Determine the [X, Y] coordinate at the center of the cell enclosing the given text.  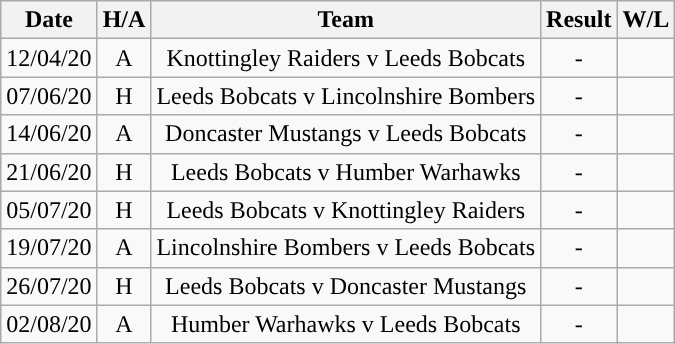
Humber Warhawks v Leeds Bobcats [346, 324]
W/L [646, 20]
Team [346, 20]
19/07/20 [49, 248]
05/07/20 [49, 210]
Leeds Bobcats v Knottingley Raiders [346, 210]
Doncaster Mustangs v Leeds Bobcats [346, 134]
Lincolnshire Bombers v Leeds Bobcats [346, 248]
Date [49, 20]
12/04/20 [49, 58]
02/08/20 [49, 324]
Knottingley Raiders v Leeds Bobcats [346, 58]
Result [579, 20]
14/06/20 [49, 134]
07/06/20 [49, 96]
Leeds Bobcats v Doncaster Mustangs [346, 286]
H/A [124, 20]
Leeds Bobcats v Humber Warhawks [346, 172]
26/07/20 [49, 286]
21/06/20 [49, 172]
Leeds Bobcats v Lincolnshire Bombers [346, 96]
